Identify which cell holds the provided text, then report its (x, y) central coordinate. 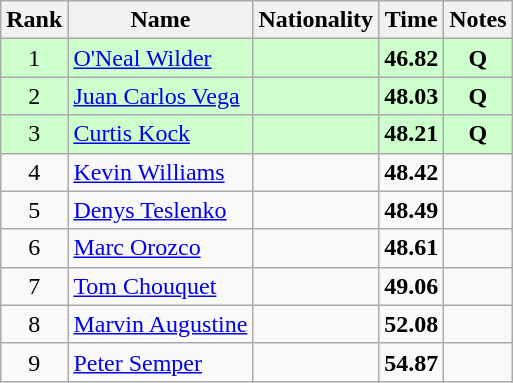
Notes (478, 20)
Tom Chouquet (160, 286)
48.21 (412, 134)
6 (34, 248)
46.82 (412, 58)
Marvin Augustine (160, 324)
52.08 (412, 324)
Name (160, 20)
Kevin Williams (160, 172)
Peter Semper (160, 362)
Denys Teslenko (160, 210)
Rank (34, 20)
8 (34, 324)
Time (412, 20)
3 (34, 134)
7 (34, 286)
9 (34, 362)
49.06 (412, 286)
4 (34, 172)
Juan Carlos Vega (160, 96)
Curtis Kock (160, 134)
48.03 (412, 96)
54.87 (412, 362)
O'Neal Wilder (160, 58)
5 (34, 210)
48.61 (412, 248)
Marc Orozco (160, 248)
2 (34, 96)
48.49 (412, 210)
48.42 (412, 172)
1 (34, 58)
Nationality (316, 20)
